Pinpoint the cell where the given text exists, returning its [X, Y] midpoint coordinate. 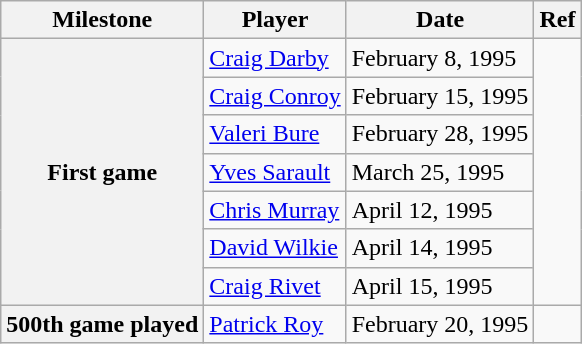
Craig Darby [275, 58]
Valeri Bure [275, 134]
Craig Rivet [275, 286]
March 25, 1995 [440, 172]
Craig Conroy [275, 96]
Ref [558, 20]
First game [102, 172]
February 8, 1995 [440, 58]
500th game played [102, 324]
February 28, 1995 [440, 134]
February 15, 1995 [440, 96]
Patrick Roy [275, 324]
Yves Sarault [275, 172]
Milestone [102, 20]
April 14, 1995 [440, 248]
February 20, 1995 [440, 324]
April 15, 1995 [440, 286]
Date [440, 20]
April 12, 1995 [440, 210]
Chris Murray [275, 210]
Player [275, 20]
David Wilkie [275, 248]
